Extract the [x, y] coordinate from the center of the cell holding the provided text.  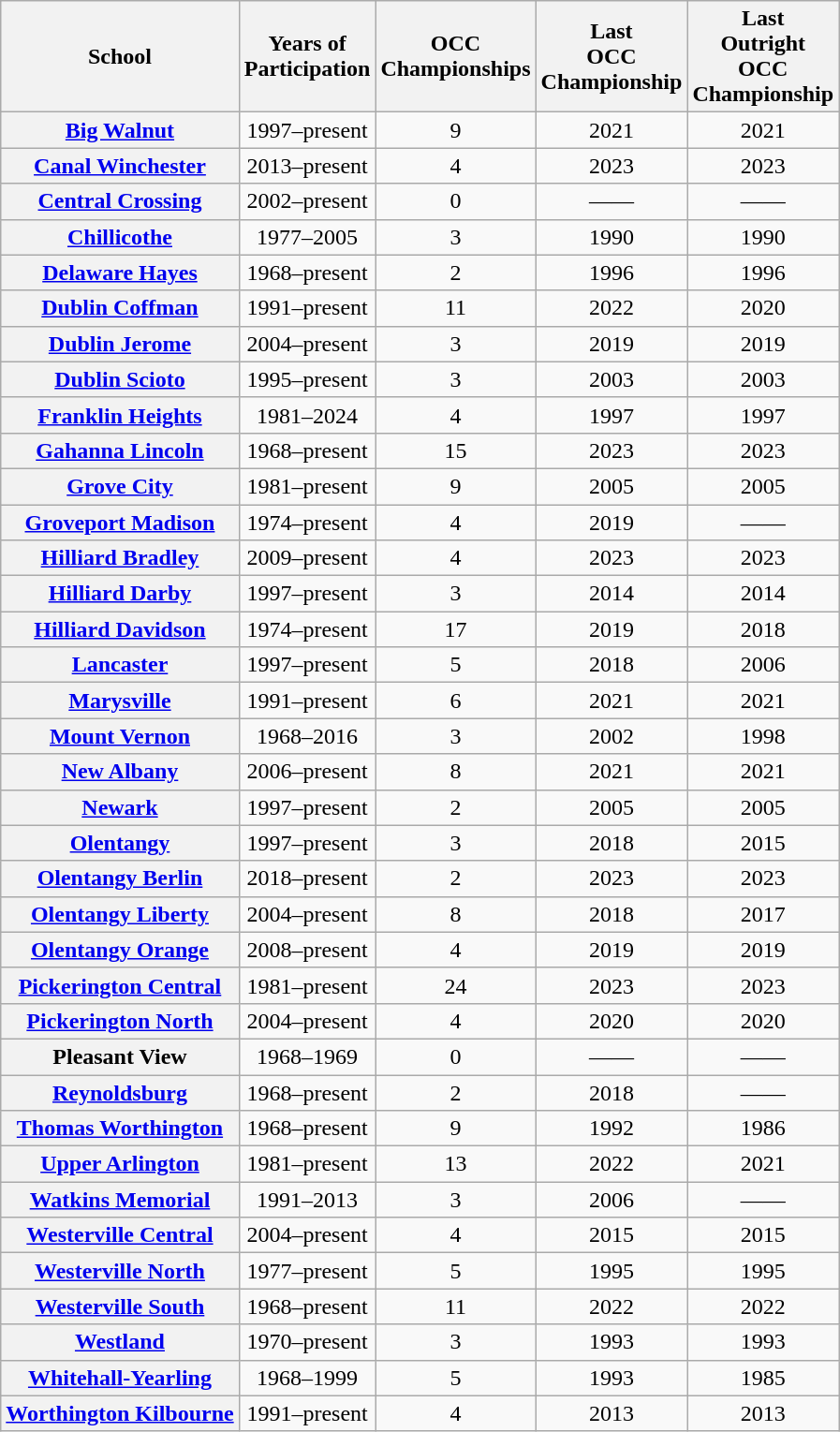
Canal Winchester [120, 166]
Dublin Jerome [120, 344]
1977–present [307, 1271]
OCCChampionships [455, 56]
1968–1969 [307, 1056]
1977–2005 [307, 237]
Gahanna Lincoln [120, 450]
School [120, 56]
LastOCCChampionship [612, 56]
Westland [120, 1342]
2008–present [307, 950]
1995–present [307, 379]
1986 [763, 1129]
Westerville North [120, 1271]
Watkins Memorial [120, 1200]
1998 [763, 736]
2009–present [307, 558]
Years ofParticipation [307, 56]
1981–2024 [307, 415]
13 [455, 1164]
15 [455, 450]
Olentangy Berlin [120, 878]
Westerville South [120, 1307]
24 [455, 985]
Pickerington Central [120, 985]
Worthington Kilbourne [120, 1413]
2002 [612, 736]
1968–2016 [307, 736]
1991–2013 [307, 1200]
2002–present [307, 201]
2017 [763, 914]
Franklin Heights [120, 415]
Upper Arlington [120, 1164]
Thomas Worthington [120, 1129]
Dublin Scioto [120, 379]
1985 [763, 1378]
Mount Vernon [120, 736]
2018–present [307, 878]
LastOutrightOCCChampionship [763, 56]
2006–present [307, 772]
Pickerington North [120, 1021]
2013–present [307, 166]
Whitehall-Yearling [120, 1378]
New Albany [120, 772]
Pleasant View [120, 1056]
Central Crossing [120, 201]
Westerville Central [120, 1235]
Olentangy [120, 843]
Chillicothe [120, 237]
6 [455, 701]
1970–present [307, 1342]
Marysville [120, 701]
Olentangy Orange [120, 950]
Hilliard Bradley [120, 558]
Big Walnut [120, 130]
Hilliard Darby [120, 594]
17 [455, 629]
1992 [612, 1129]
Newark [120, 807]
Delaware Hayes [120, 273]
1968–1999 [307, 1378]
Grove City [120, 486]
Hilliard Davidson [120, 629]
Olentangy Liberty [120, 914]
Lancaster [120, 665]
Reynoldsburg [120, 1093]
Dublin Coffman [120, 308]
Groveport Madison [120, 522]
